Find where the given text appears and provide that cell's center as (X, Y) coordinate. 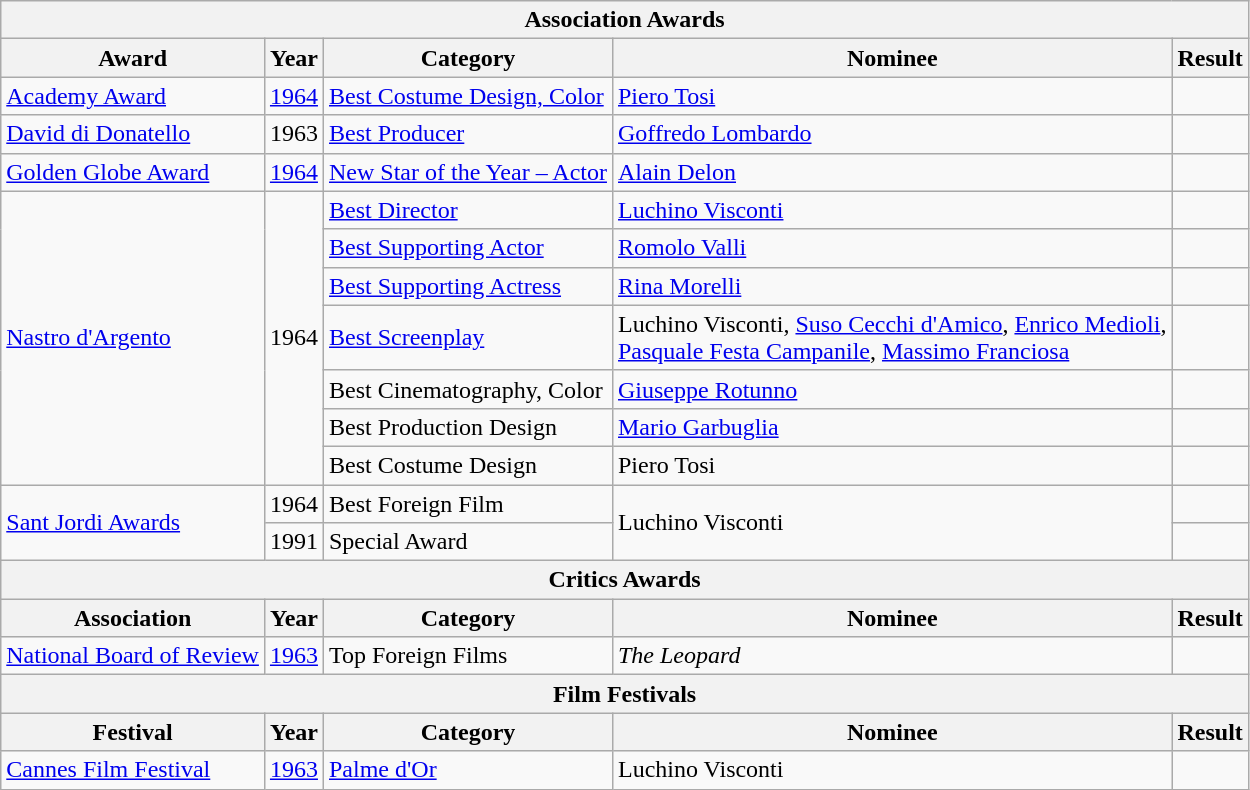
Rina Morelli (892, 286)
Cannes Film Festival (133, 770)
Best Supporting Actress (468, 286)
Romolo Valli (892, 248)
Best Costume Design (468, 465)
Best Supporting Actor (468, 248)
Festival (133, 732)
Film Festivals (625, 694)
Best Foreign Film (468, 503)
National Board of Review (133, 656)
Award (133, 58)
Golden Globe Award (133, 172)
Mario Garbuglia (892, 427)
Nastro d'Argento (133, 338)
Palme d'Or (468, 770)
Goffredo Lombardo (892, 134)
David di Donatello (133, 134)
Critics Awards (625, 580)
Luchino Visconti, Suso Cecchi d'Amico, Enrico Medioli,Pasquale Festa Campanile, Massimo Franciosa (892, 338)
Association Awards (625, 20)
1991 (294, 542)
Best Production Design (468, 427)
Association (133, 618)
Sant Jordi Awards (133, 522)
Best Costume Design, Color (468, 96)
New Star of the Year – Actor (468, 172)
Top Foreign Films (468, 656)
Best Screenplay (468, 338)
Best Producer (468, 134)
Best Cinematography, Color (468, 389)
Academy Award (133, 96)
Alain Delon (892, 172)
The Leopard (892, 656)
Best Director (468, 210)
Giuseppe Rotunno (892, 389)
Special Award (468, 542)
